Provide the [X, Y] coordinate of the cell's center where the given text is located.  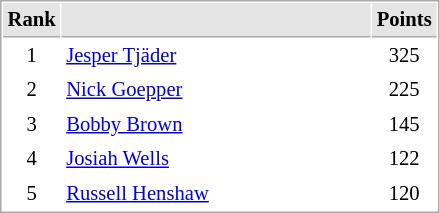
4 [32, 158]
3 [32, 124]
325 [404, 56]
1 [32, 56]
5 [32, 194]
Bobby Brown [216, 124]
Nick Goepper [216, 90]
225 [404, 90]
Rank [32, 20]
Josiah Wells [216, 158]
Jesper Tjäder [216, 56]
145 [404, 124]
Russell Henshaw [216, 194]
Points [404, 20]
2 [32, 90]
120 [404, 194]
122 [404, 158]
